Return (X, Y) of the center of cell containing provided text 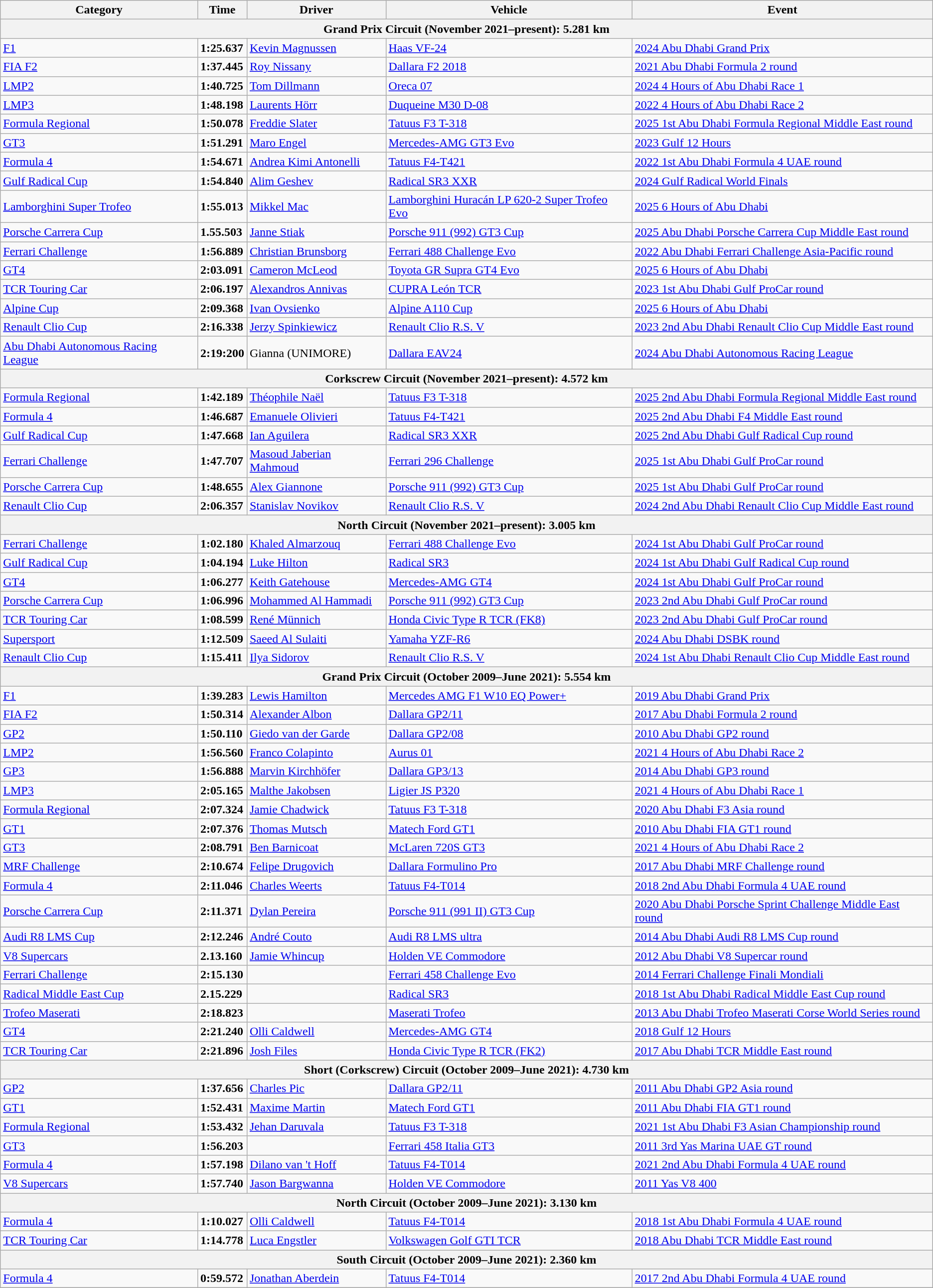
2021 Abu Dhabi Formula 2 round (782, 67)
Mercedes AMG F1 W10 EQ Power+ (509, 696)
1:39.283 (222, 696)
1:47.668 (222, 435)
Gianna (UNIMORE) (316, 353)
Yamaha YZF-R6 (509, 639)
Supersport (99, 639)
Dallara Formulino Pro (509, 866)
2:18.823 (222, 1013)
Giedo van der Garde (316, 734)
2018 1st Abu Dhabi Formula 4 UAE round (782, 1222)
1:47.707 (222, 461)
Roy Nissany (316, 67)
0:59.572 (222, 1279)
Grand Prix Circuit (November 2021–present): 5.281 km (466, 29)
2024 Gulf Radical World Finals (782, 181)
Ferrari 458 Challenge Evo (509, 975)
Charles Pic (316, 1089)
Felipe Drugovich (316, 866)
2012 Abu Dhabi V8 Supercar round (782, 956)
Corkscrew Circuit (November 2021–present): 4.572 km (466, 378)
2010 Abu Dhabi GP2 round (782, 734)
1:54.671 (222, 162)
2.13.160 (222, 956)
2023 Gulf 12 Hours (782, 143)
2023 1st Abu Dhabi Gulf ProCar round (782, 289)
Charles Weerts (316, 885)
Ian Aguilera (316, 435)
2013 Abu Dhabi Trofeo Maserati Corse World Series round (782, 1013)
Freddie Slater (316, 124)
Jamie Chadwick (316, 809)
1:48.655 (222, 487)
Time (222, 10)
Aurus 01 (509, 752)
1.55.503 (222, 232)
2011 3rd Yas Marina UAE GT round (782, 1145)
Duqueine M30 D-08 (509, 105)
Malthe Jakobsen (316, 790)
2017 2nd Abu Dhabi Formula 4 UAE round (782, 1279)
Alex Giannone (316, 487)
Haas VF-24 (509, 48)
1:50.314 (222, 715)
1:14.778 (222, 1241)
Andrea Kimi Antonelli (316, 162)
2021 4 Hours of Abu Dhabi Race 1 (782, 790)
1:56.888 (222, 771)
2:11.371 (222, 912)
1:40.725 (222, 86)
Luca Engstler (316, 1241)
Keith Gatehouse (316, 582)
Jonathan Aberdein (316, 1279)
Grand Prix Circuit (October 2009–June 2021): 5.554 km (466, 677)
Dilano van 't Hoff (316, 1164)
Tom Dillmann (316, 86)
Lamborghini Super Trofeo (99, 206)
Audi R8 LMS Cup (99, 937)
1:06.277 (222, 582)
Alim Geshev (316, 181)
Dallara EAV24 (509, 353)
2022 Abu Dhabi Ferrari Challenge Asia-Pacific round (782, 251)
2024 4 Hours of Abu Dhabi Race 1 (782, 86)
2014 Ferrari Challenge Finali Mondiali (782, 975)
Dylan Pereira (316, 912)
North Circuit (November 2021–present): 3.005 km (466, 525)
Ferrari 296 Challenge (509, 461)
Christian Brunsborg (316, 251)
2024 2nd Abu Dhabi Renault Clio Cup Middle East round (782, 506)
2.15.229 (222, 994)
Théophile Naël (316, 397)
2011 Yas V8 400 (782, 1183)
1:52.431 (222, 1107)
2:07.324 (222, 809)
2022 1st Abu Dhabi Formula 4 UAE round (782, 162)
GP3 (99, 771)
2024 Abu Dhabi Autonomous Racing League (782, 353)
1:02.180 (222, 544)
2025 1st Abu Dhabi Formula Regional Middle East round (782, 124)
1:54.840 (222, 181)
Driver (316, 10)
Radical Middle East Cup (99, 994)
2:03.091 (222, 270)
1:12.509 (222, 639)
1:51.291 (222, 143)
André Couto (316, 937)
2:19:200 (222, 353)
Khaled Almarzouq (316, 544)
1:56.889 (222, 251)
Ligier JS P320 (509, 790)
Jason Bargwanna (316, 1183)
Franco Colapinto (316, 752)
Honda Civic Type R TCR (FK2) (509, 1051)
Ilya Sidorov (316, 658)
2020 Abu Dhabi F3 Asia round (782, 809)
2024 Abu Dhabi DSBK round (782, 639)
2025 2nd Abu Dhabi Gulf Radical Cup round (782, 435)
Marvin Kirchhöfer (316, 771)
1:37.656 (222, 1089)
Ivan Ovsienko (316, 308)
1:50.110 (222, 734)
2:21.240 (222, 1032)
2018 Gulf 12 Hours (782, 1032)
Maxime Martin (316, 1107)
Laurents Hörr (316, 105)
2017 Abu Dhabi MRF Challenge round (782, 866)
Mercedes-AMG GT3 Evo (509, 143)
McLaren 720S GT3 (509, 847)
Alpine Cup (99, 308)
Volkswagen Golf GTI TCR (509, 1241)
2025 2nd Abu Dhabi Formula Regional Middle East round (782, 397)
2014 Abu Dhabi GP3 round (782, 771)
2011 Abu Dhabi FIA GT1 round (782, 1107)
Abu Dhabi Autonomous Racing League (99, 353)
2024 Abu Dhabi Grand Prix (782, 48)
1:56.560 (222, 752)
René Münnich (316, 620)
2014 Abu Dhabi Audi R8 LMS Cup round (782, 937)
Jamie Whincup (316, 956)
Lewis Hamilton (316, 696)
Kevin Magnussen (316, 48)
Josh Files (316, 1051)
Toyota GR Supra GT4 Evo (509, 270)
Jehan Daruvala (316, 1126)
2:06.357 (222, 506)
2019 Abu Dhabi Grand Prix (782, 696)
Maro Engel (316, 143)
Dallara GP3/13 (509, 771)
Honda Civic Type R TCR (FK8) (509, 620)
North Circuit (October 2009–June 2021): 3.130 km (466, 1202)
Thomas Mutsch (316, 828)
Event (782, 10)
2011 Abu Dhabi GP2 Asia round (782, 1089)
Jerzy Spinkiewicz (316, 327)
2:06.197 (222, 289)
Porsche 911 (991 II) GT3 Cup (509, 912)
2:15.130 (222, 975)
2017 Abu Dhabi Formula 2 round (782, 715)
Alexandros Annivas (316, 289)
Saeed Al Sulaiti (316, 639)
2023 2nd Abu Dhabi Renault Clio Cup Middle East round (782, 327)
2020 Abu Dhabi Porsche Sprint Challenge Middle East round (782, 912)
1:57.740 (222, 1183)
1:42.189 (222, 397)
1:37.445 (222, 67)
1:50.078 (222, 124)
Dallara F2 2018 (509, 67)
Mikkel Mac (316, 206)
2021 2nd Abu Dhabi Formula 4 UAE round (782, 1164)
Oreca 07 (509, 86)
Maserati Trofeo (509, 1013)
1:46.687 (222, 416)
2024 1st Abu Dhabi Gulf Radical Cup round (782, 562)
2021 1st Abu Dhabi F3 Asian Championship round (782, 1126)
Dallara GP2/08 (509, 734)
Alpine A110 Cup (509, 308)
2:21.896 (222, 1051)
Mohammed Al Hammadi (316, 601)
Vehicle (509, 10)
2:16.338 (222, 327)
2018 2nd Abu Dhabi Formula 4 UAE round (782, 885)
1:57.198 (222, 1164)
2:10.674 (222, 866)
1:06.996 (222, 601)
2025 2nd Abu Dhabi F4 Middle East round (782, 416)
1:48.198 (222, 105)
CUPRA León TCR (509, 289)
2025 Abu Dhabi Porsche Carrera Cup Middle East round (782, 232)
2010 Abu Dhabi FIA GT1 round (782, 828)
2024 1st Abu Dhabi Renault Clio Cup Middle East round (782, 658)
2017 Abu Dhabi TCR Middle East round (782, 1051)
1:25.637 (222, 48)
2018 Abu Dhabi TCR Middle East round (782, 1241)
Category (99, 10)
Stanislav Novikov (316, 506)
1:15.411 (222, 658)
1:55.013 (222, 206)
Short (Corkscrew) Circuit (October 2009–June 2021): 4.730 km (466, 1070)
Cameron McLeod (316, 270)
Alexander Albon (316, 715)
2018 1st Abu Dhabi Radical Middle East Cup round (782, 994)
2:05.165 (222, 790)
2:08.791 (222, 847)
Trofeo Maserati (99, 1013)
MRF Challenge (99, 866)
1:53.432 (222, 1126)
Audi R8 LMS ultra (509, 937)
2:11.046 (222, 885)
Ben Barnicoat (316, 847)
Janne Stiak (316, 232)
1:10.027 (222, 1222)
Ferrari 458 Italia GT3 (509, 1145)
Masoud Jaberian Mahmoud (316, 461)
South Circuit (October 2009–June 2021): 2.360 km (466, 1260)
2022 4 Hours of Abu Dhabi Race 2 (782, 105)
1:56.203 (222, 1145)
Lamborghini Huracán LP 620-2 Super Trofeo Evo (509, 206)
1:08.599 (222, 620)
2:12.246 (222, 937)
1:04.194 (222, 562)
2:09.368 (222, 308)
Emanuele Olivieri (316, 416)
Luke Hilton (316, 562)
2:07.376 (222, 828)
